Pinpoint the cell where the given text exists, returning its [x, y] midpoint coordinate. 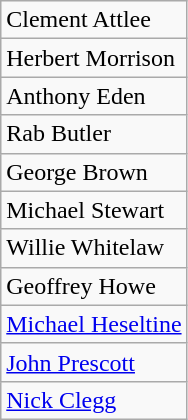
Geoffrey Howe [94, 286]
Nick Clegg [94, 400]
Herbert Morrison [94, 58]
John Prescott [94, 362]
Michael Stewart [94, 210]
Anthony Eden [94, 96]
George Brown [94, 172]
Willie Whitelaw [94, 248]
Clement Attlee [94, 20]
Rab Butler [94, 134]
Michael Heseltine [94, 324]
